Output the [x, y] coordinate of the center of the cell containing the given text.  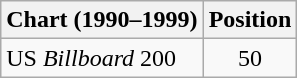
50 [250, 58]
Chart (1990–1999) [102, 20]
US Billboard 200 [102, 58]
Position [250, 20]
